Extract the (x, y) coordinate from the center of the cell holding the provided text.  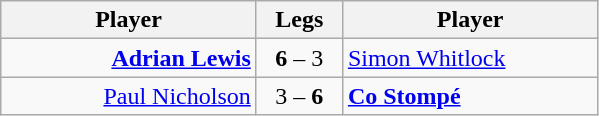
Adrian Lewis (129, 58)
Legs (299, 20)
3 – 6 (299, 96)
Paul Nicholson (129, 96)
Simon Whitlock (470, 58)
6 – 3 (299, 58)
Co Stompé (470, 96)
